Find where the given text appears and provide that cell's center as (x, y) coordinate. 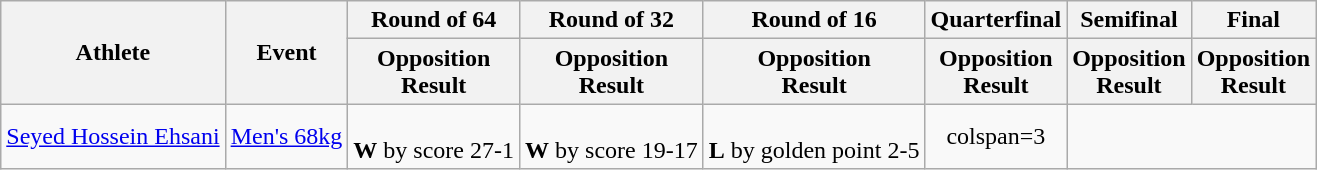
Athlete (113, 52)
Event (286, 52)
L by golden point 2-5 (814, 136)
Final (1253, 20)
W by score 27-1 (434, 136)
Round of 16 (814, 20)
W by score 19-17 (612, 136)
Semifinal (1129, 20)
Men's 68kg (286, 136)
Seyed Hossein Ehsani (113, 136)
Quarterfinal (996, 20)
colspan=3 (996, 136)
Round of 32 (612, 20)
Round of 64 (434, 20)
